Detect which cell encompasses the target text, then output its (X, Y) center coordinate. 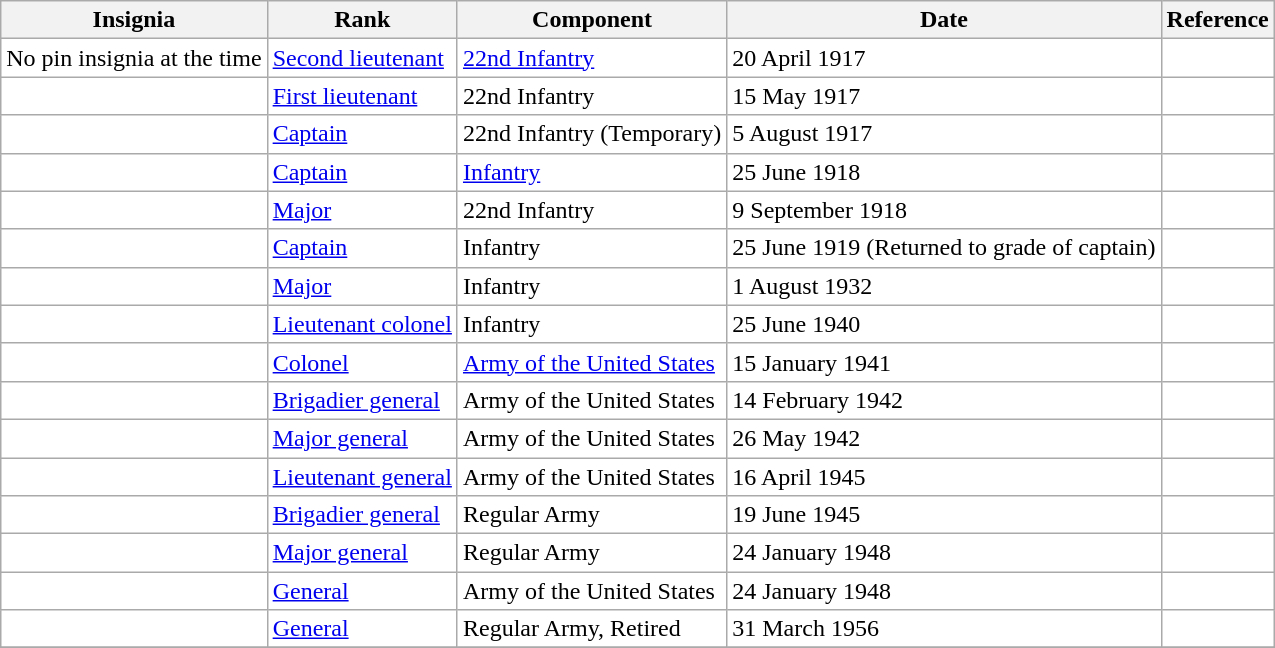
Reference (1218, 20)
25 June 1919 (Returned to grade of captain) (944, 248)
15 May 1917 (944, 96)
19 June 1945 (944, 515)
Component (592, 20)
16 April 1945 (944, 477)
Date (944, 20)
15 January 1941 (944, 362)
5 August 1917 (944, 134)
25 June 1940 (944, 324)
1 August 1932 (944, 286)
Insignia (134, 20)
22nd Infantry (Temporary) (592, 134)
No pin insignia at the time (134, 58)
25 June 1918 (944, 172)
31 March 1956 (944, 629)
20 April 1917 (944, 58)
Rank (362, 20)
First lieutenant (362, 96)
Regular Army, Retired (592, 629)
Lieutenant colonel (362, 324)
9 September 1918 (944, 210)
Lieutenant general (362, 477)
26 May 1942 (944, 438)
Colonel (362, 362)
Second lieutenant (362, 58)
14 February 1942 (944, 400)
